Output the [x, y] coordinate of the center of the cell containing the given text.  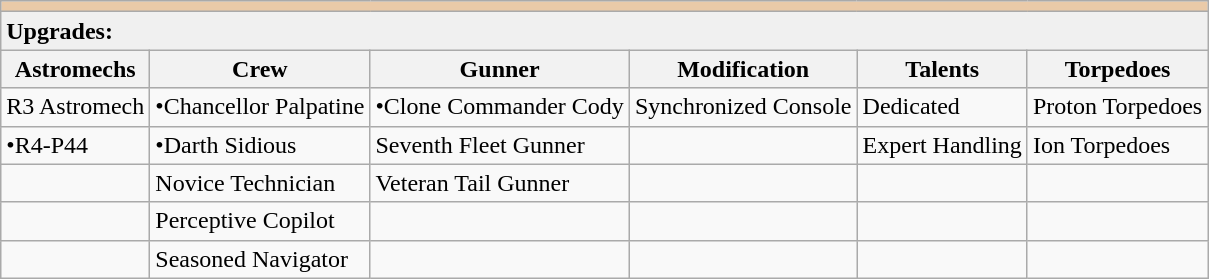
Crew [260, 69]
Seasoned Navigator [260, 259]
Torpedoes [1117, 69]
Novice Technician [260, 183]
Synchronized Console [743, 107]
Gunner [500, 69]
R3 Astromech [76, 107]
•Darth Sidious [260, 145]
Modification [743, 69]
•Chancellor Palpatine [260, 107]
Talents [942, 69]
•Clone Commander Cody [500, 107]
Perceptive Copilot [260, 221]
Astromechs [76, 69]
Veteran Tail Gunner [500, 183]
Upgrades: [604, 31]
Expert Handling [942, 145]
Seventh Fleet Gunner [500, 145]
Dedicated [942, 107]
Proton Torpedoes [1117, 107]
•R4-P44 [76, 145]
Ion Torpedoes [1117, 145]
